Provide the [x, y] coordinate of the cell's center where the given text is located.  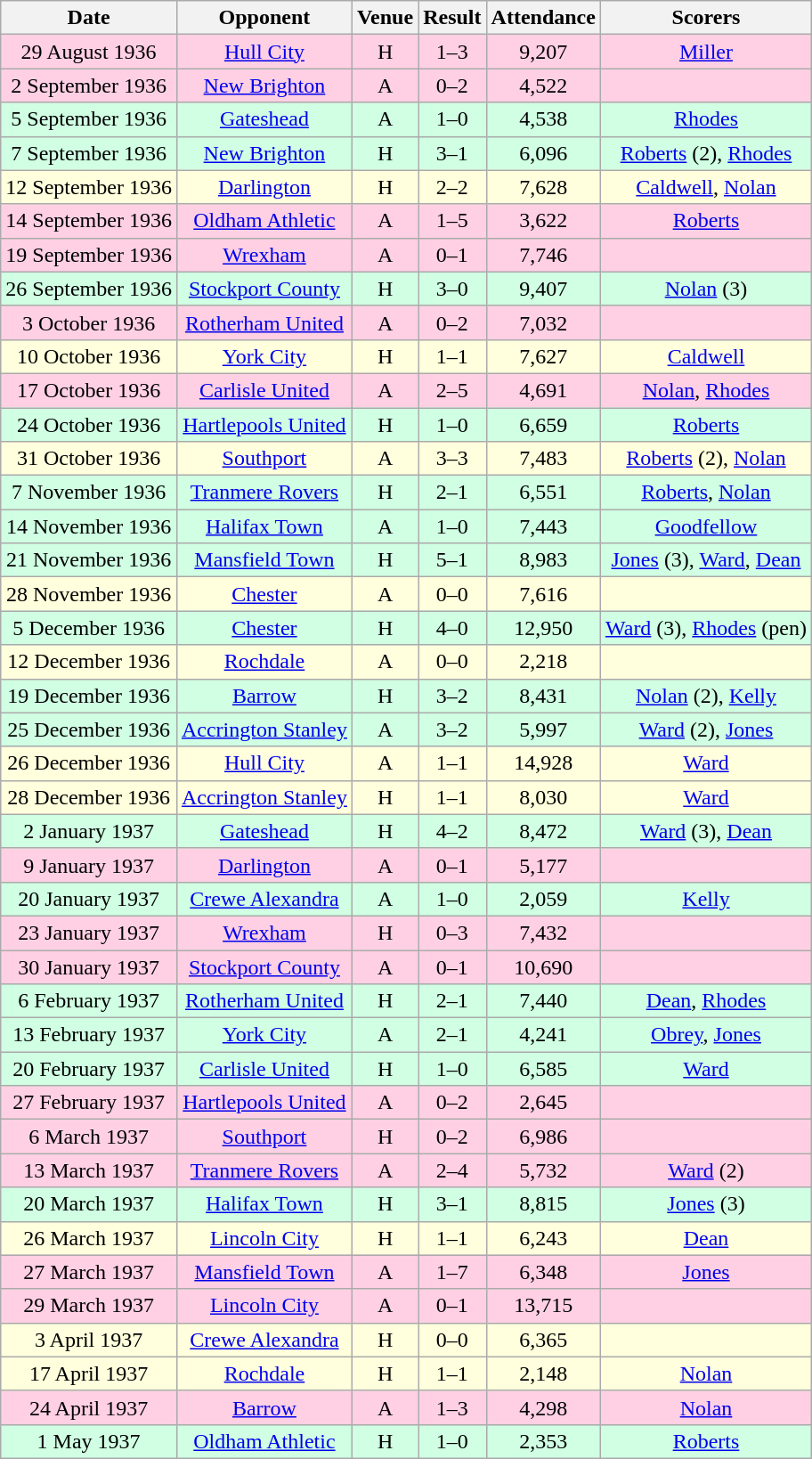
9,207 [543, 52]
14,928 [543, 763]
1–5 [452, 221]
Caldwell [705, 356]
7,746 [543, 255]
4,522 [543, 86]
6 February 1937 [89, 1001]
30 January 1937 [89, 966]
Roberts (2), Nolan [705, 459]
Rhodes [705, 119]
6,348 [543, 1272]
3 October 1936 [89, 322]
7,483 [543, 459]
27 February 1937 [89, 1103]
7,443 [543, 526]
29 August 1936 [89, 52]
6,585 [543, 1069]
3 April 1937 [89, 1340]
10,690 [543, 966]
2–2 [452, 187]
5 September 1936 [89, 119]
14 September 1936 [89, 221]
Ward (2) [705, 1170]
5–1 [452, 560]
17 April 1937 [89, 1373]
14 November 1936 [89, 526]
26 September 1936 [89, 289]
Date [89, 18]
7,432 [543, 933]
20 March 1937 [89, 1204]
27 March 1937 [89, 1272]
2–4 [452, 1170]
2,645 [543, 1103]
12 December 1936 [89, 662]
12 September 1936 [89, 187]
20 February 1937 [89, 1069]
Opponent [264, 18]
2,353 [543, 1441]
Dean, Rhodes [705, 1001]
24 October 1936 [89, 425]
9 January 1937 [89, 865]
Caldwell, Nolan [705, 187]
21 November 1936 [89, 560]
1 May 1937 [89, 1441]
2 September 1936 [89, 86]
Ward (3), Dean [705, 831]
7 November 1936 [89, 493]
8,472 [543, 831]
Kelly [705, 899]
0–3 [452, 933]
31 October 1936 [89, 459]
4–0 [452, 628]
6,243 [543, 1238]
4–2 [452, 831]
28 November 1936 [89, 594]
Nolan, Rhodes [705, 390]
Jones (3) [705, 1204]
8,030 [543, 797]
13 March 1937 [89, 1170]
13,715 [543, 1306]
8,431 [543, 696]
Nolan (2), Kelly [705, 696]
28 December 1936 [89, 797]
7,440 [543, 1001]
13 February 1937 [89, 1035]
2 January 1937 [89, 831]
Nolan (3) [705, 289]
Ward (3), Rhodes (pen) [705, 628]
17 October 1936 [89, 390]
6,551 [543, 493]
Ward (2), Jones [705, 729]
6,096 [543, 153]
7 September 1936 [89, 153]
29 March 1937 [89, 1306]
25 December 1936 [89, 729]
3,622 [543, 221]
2,059 [543, 899]
12,950 [543, 628]
4,691 [543, 390]
7,627 [543, 356]
10 October 1936 [89, 356]
2,218 [543, 662]
5 December 1936 [89, 628]
3–3 [452, 459]
19 December 1936 [89, 696]
6,365 [543, 1340]
24 April 1937 [89, 1407]
Attendance [543, 18]
4,241 [543, 1035]
5,732 [543, 1170]
8,815 [543, 1204]
Scorers [705, 18]
Miller [705, 52]
Jones [705, 1272]
6,986 [543, 1137]
9,407 [543, 289]
20 January 1937 [89, 899]
4,298 [543, 1407]
3–0 [452, 289]
2–5 [452, 390]
7,628 [543, 187]
1–7 [452, 1272]
Roberts, Nolan [705, 493]
4,538 [543, 119]
Result [452, 18]
5,997 [543, 729]
5,177 [543, 865]
6,659 [543, 425]
26 March 1937 [89, 1238]
Goodfellow [705, 526]
7,616 [543, 594]
19 September 1936 [89, 255]
Venue [385, 18]
Roberts (2), Rhodes [705, 153]
8,983 [543, 560]
26 December 1936 [89, 763]
2,148 [543, 1373]
7,032 [543, 322]
Jones (3), Ward, Dean [705, 560]
6 March 1937 [89, 1137]
Dean [705, 1238]
23 January 1937 [89, 933]
Obrey, Jones [705, 1035]
